Detect which cell encompasses the target text, then output its [x, y] center coordinate. 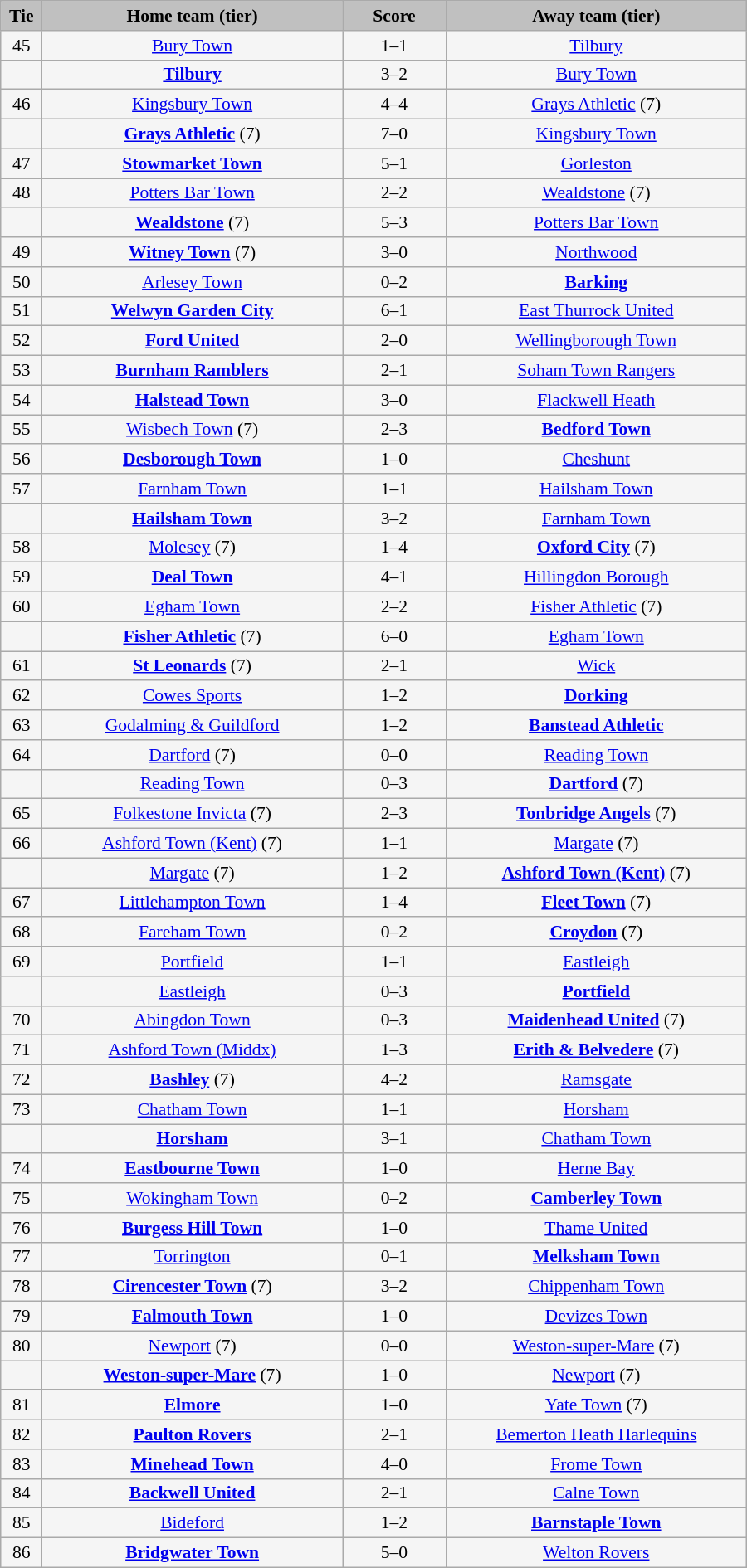
Maidenhead United (7) [596, 1020]
Herne Bay [596, 1169]
Abingdon Town [193, 1020]
55 [22, 430]
Godalming & Guildford [193, 725]
Wellingborough Town [596, 341]
Erith & Belvedere (7) [596, 1050]
St Leonards (7) [193, 666]
Northwood [596, 252]
4–4 [395, 105]
83 [22, 1464]
53 [22, 371]
Barnstaple Town [596, 1523]
Flackwell Heath [596, 400]
Wick [596, 666]
Torrington [193, 1257]
69 [22, 962]
4–0 [395, 1464]
Chippenham Town [596, 1287]
5–0 [395, 1553]
3–1 [395, 1139]
64 [22, 755]
Minehead Town [193, 1464]
80 [22, 1346]
6–0 [395, 636]
66 [22, 844]
5–3 [395, 223]
Wokingham Town [193, 1198]
Croydon (7) [596, 933]
60 [22, 607]
54 [22, 400]
59 [22, 577]
Barking [596, 282]
6–1 [395, 311]
78 [22, 1287]
Frome Town [596, 1464]
81 [22, 1405]
Away team (tier) [596, 16]
85 [22, 1523]
Arlesey Town [193, 282]
Tie [22, 16]
82 [22, 1434]
Falmouth Town [193, 1317]
45 [22, 46]
Elmore [193, 1405]
Yate Town (7) [596, 1405]
Cirencester Town (7) [193, 1287]
57 [22, 489]
Dorking [596, 696]
72 [22, 1080]
Welton Rovers [596, 1553]
76 [22, 1228]
Desborough Town [193, 460]
Bideford [193, 1523]
77 [22, 1257]
Hillingdon Borough [596, 577]
86 [22, 1553]
68 [22, 933]
Fareham Town [193, 933]
Home team (tier) [193, 16]
Bashley (7) [193, 1080]
58 [22, 548]
Cheshunt [596, 460]
East Thurrock United [596, 311]
Ford United [193, 341]
61 [22, 666]
67 [22, 903]
Soham Town Rangers [596, 371]
52 [22, 341]
Backwell United [193, 1493]
Stowmarket Town [193, 163]
84 [22, 1493]
Burnham Ramblers [193, 371]
Melksham Town [596, 1257]
Fleet Town (7) [596, 903]
Devizes Town [596, 1317]
Halstead Town [193, 400]
Deal Town [193, 577]
4–1 [395, 577]
Burgess Hill Town [193, 1228]
Witney Town (7) [193, 252]
48 [22, 193]
Littlehampton Town [193, 903]
50 [22, 282]
0–1 [395, 1257]
Ashford Town (Middx) [193, 1050]
Bridgwater Town [193, 1553]
Banstead Athletic [596, 725]
71 [22, 1050]
Ramsgate [596, 1080]
79 [22, 1317]
Tonbridge Angels (7) [596, 814]
Oxford City (7) [596, 548]
65 [22, 814]
Molesey (7) [193, 548]
Bedford Town [596, 430]
75 [22, 1198]
73 [22, 1109]
74 [22, 1169]
Paulton Rovers [193, 1434]
Camberley Town [596, 1198]
Eastbourne Town [193, 1169]
Score [395, 16]
Wisbech Town (7) [193, 430]
1–3 [395, 1050]
7–0 [395, 134]
Welwyn Garden City [193, 311]
63 [22, 725]
Bemerton Heath Harlequins [596, 1434]
56 [22, 460]
62 [22, 696]
49 [22, 252]
Calne Town [596, 1493]
Gorleston [596, 163]
4–2 [395, 1080]
51 [22, 311]
Cowes Sports [193, 696]
Thame United [596, 1228]
46 [22, 105]
47 [22, 163]
70 [22, 1020]
5–1 [395, 163]
Folkestone Invicta (7) [193, 814]
2–0 [395, 341]
